Locate the cell with the specified text and output its [x, y] center coordinate. 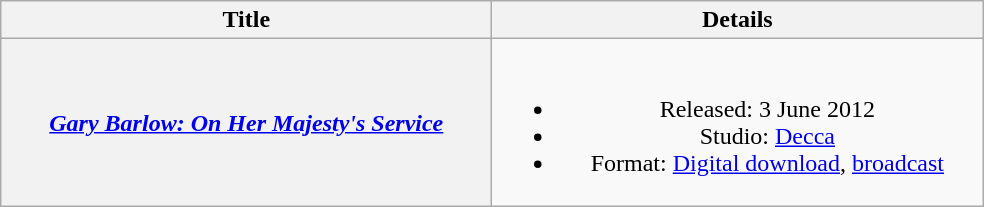
Title [246, 20]
Details [738, 20]
Gary Barlow: On Her Majesty's Service [246, 122]
Released: 3 June 2012Studio: DeccaFormat: Digital download, broadcast [738, 122]
